Search for the cell housing the specified text and yield its [x, y] center coordinate. 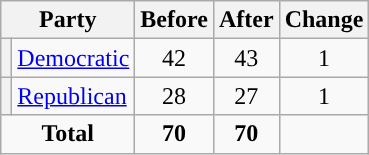
Democratic [74, 58]
28 [174, 96]
42 [174, 58]
43 [246, 58]
Change [324, 20]
Total [68, 134]
Party [68, 20]
27 [246, 96]
Republican [74, 96]
Before [174, 20]
After [246, 20]
